Locate the cell with the specified text and output its (X, Y) center coordinate. 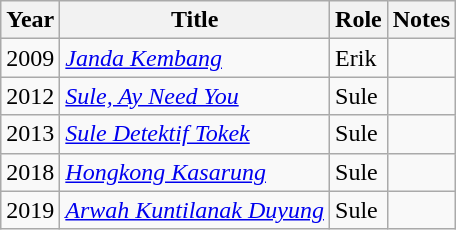
2013 (30, 134)
Role (359, 20)
Title (195, 20)
Sule, Ay Need You (195, 96)
Sule Detektif Tokek (195, 134)
Erik (359, 58)
Year (30, 20)
2012 (30, 96)
Notes (421, 20)
2019 (30, 210)
Hongkong Kasarung (195, 172)
2009 (30, 58)
Janda Kembang (195, 58)
2018 (30, 172)
Arwah Kuntilanak Duyung (195, 210)
